Determine the (X, Y) coordinate at the center of the cell enclosing the given text.  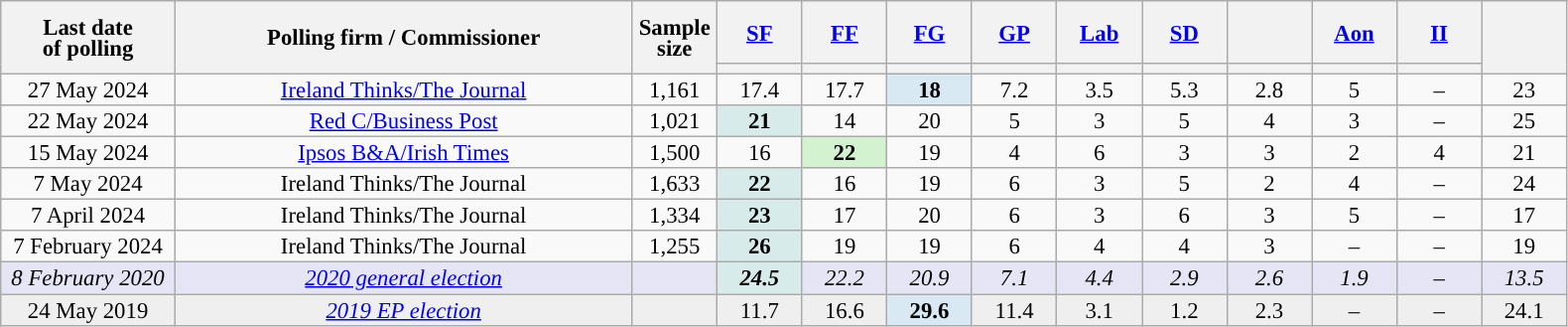
7 February 2024 (88, 246)
1,021 (675, 121)
16.6 (845, 310)
FG (930, 32)
24 (1524, 184)
Polling firm / Commissioner (403, 38)
1,633 (675, 184)
24.1 (1524, 310)
2019 EP election (403, 310)
25 (1524, 121)
24 May 2019 (88, 310)
2.6 (1269, 278)
1.9 (1355, 278)
1,500 (675, 153)
Aon (1355, 32)
22 May 2024 (88, 121)
7 May 2024 (88, 184)
FF (845, 32)
4.4 (1100, 278)
24.5 (760, 278)
18 (930, 90)
GP (1014, 32)
7.2 (1014, 90)
15 May 2024 (88, 153)
2.8 (1269, 90)
26 (760, 246)
14 (845, 121)
2020 general election (403, 278)
Ipsos B&A/Irish Times (403, 153)
2.3 (1269, 310)
17.4 (760, 90)
3.1 (1100, 310)
11.4 (1014, 310)
SF (760, 32)
29.6 (930, 310)
7 April 2024 (88, 216)
1,255 (675, 246)
II (1439, 32)
8 February 2020 (88, 278)
22.2 (845, 278)
1.2 (1184, 310)
7.1 (1014, 278)
11.7 (760, 310)
SD (1184, 32)
1,334 (675, 216)
1,161 (675, 90)
5.3 (1184, 90)
Lab (1100, 32)
3.5 (1100, 90)
Samplesize (675, 38)
27 May 2024 (88, 90)
2.9 (1184, 278)
13.5 (1524, 278)
Last dateof polling (88, 38)
Red C/Business Post (403, 121)
20.9 (930, 278)
17.7 (845, 90)
